Locate the cell with the specified text and output its (x, y) center coordinate. 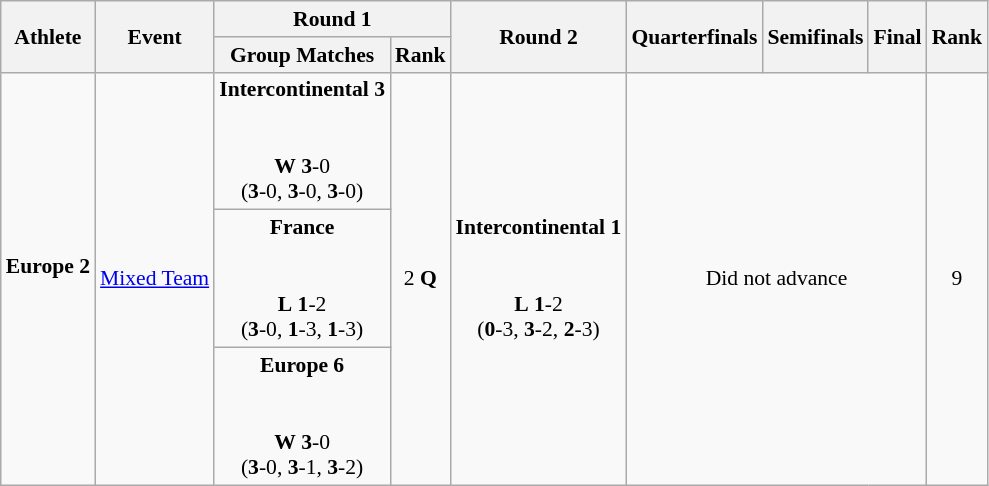
Final (897, 36)
Quarterfinals (694, 36)
Event (154, 36)
Semifinals (815, 36)
Group Matches (302, 55)
Intercontinental 1 L 1-2 (0-3, 3-2, 2-3) (539, 278)
Round 2 (539, 36)
Athlete (48, 36)
Round 1 (332, 19)
Mixed Team (154, 278)
Europe 6 W 3-0 (3-0, 3-1, 3-2) (302, 417)
Intercontinental 3 W 3-0 (3-0, 3-0, 3-0) (302, 141)
9 (958, 278)
Did not advance (776, 278)
France L 1-2 (3-0, 1-3, 1-3) (302, 279)
2 Q (420, 278)
Europe 2 (48, 278)
